Scan for the cell matching the given text and deliver its [X, Y] coordinate at center. 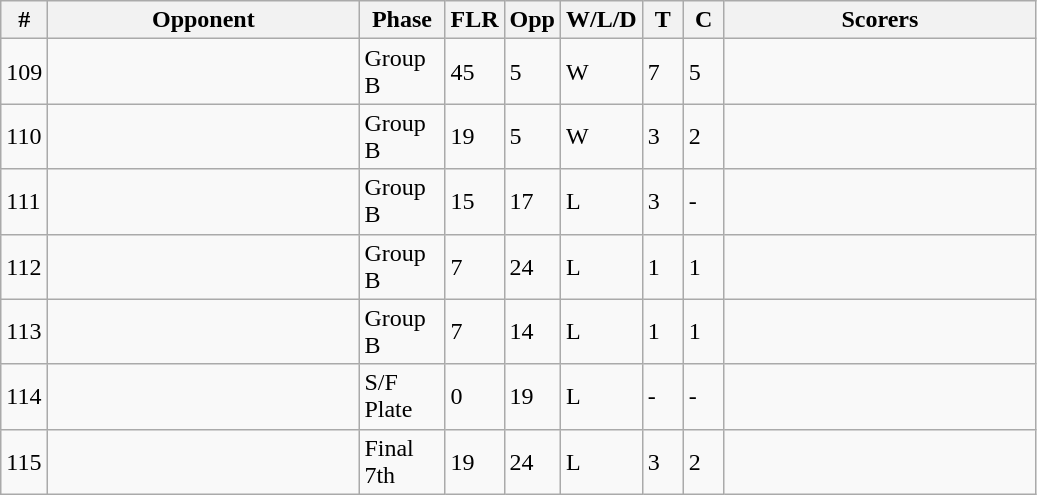
109 [24, 72]
Opponent [204, 20]
T [662, 20]
FLR [474, 20]
# [24, 20]
Opp [532, 20]
Phase [402, 20]
45 [474, 72]
110 [24, 136]
S/F Plate [402, 396]
113 [24, 332]
0 [474, 396]
17 [532, 202]
Final 7th [402, 462]
114 [24, 396]
C [704, 20]
115 [24, 462]
W/L/D [601, 20]
15 [474, 202]
14 [532, 332]
112 [24, 266]
111 [24, 202]
Scorers [880, 20]
